Determine the [X, Y] coordinate at the center of the cell enclosing the given text.  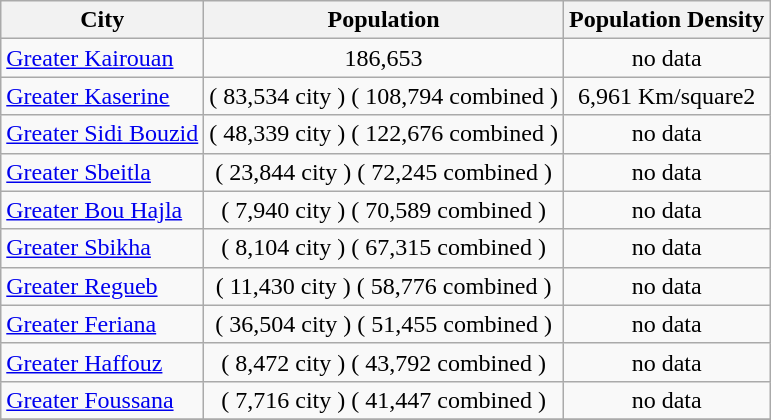
Greater Kairouan [102, 58]
( 48,339 city ) ( 122,676 combined ) [384, 134]
Greater Sbeitla [102, 172]
6,961 Km/square2 [666, 96]
( 8,104 city ) ( 67,315 combined ) [384, 248]
( 36,504 city ) ( 51,455 combined ) [384, 324]
( 83,534 city ) ( 108,794 combined ) [384, 96]
Greater Sbikha [102, 248]
( 7,716 city ) ( 41,447 combined ) [384, 400]
Greater Foussana [102, 400]
( 11,430 city ) ( 58,776 combined ) [384, 286]
( 8,472 city ) ( 43,792 combined ) [384, 362]
Greater Haffouz [102, 362]
186,653 [384, 58]
Population [384, 20]
Greater Sidi Bouzid [102, 134]
Greater Bou Hajla [102, 210]
( 7,940 city ) ( 70,589 combined ) [384, 210]
( 23,844 city ) ( 72,245 combined ) [384, 172]
Population Density [666, 20]
Greater Regueb [102, 286]
Greater Feriana [102, 324]
City [102, 20]
Greater Kaserine [102, 96]
